For the text-containing cell, return its midpoint in [X, Y] coordinate format. 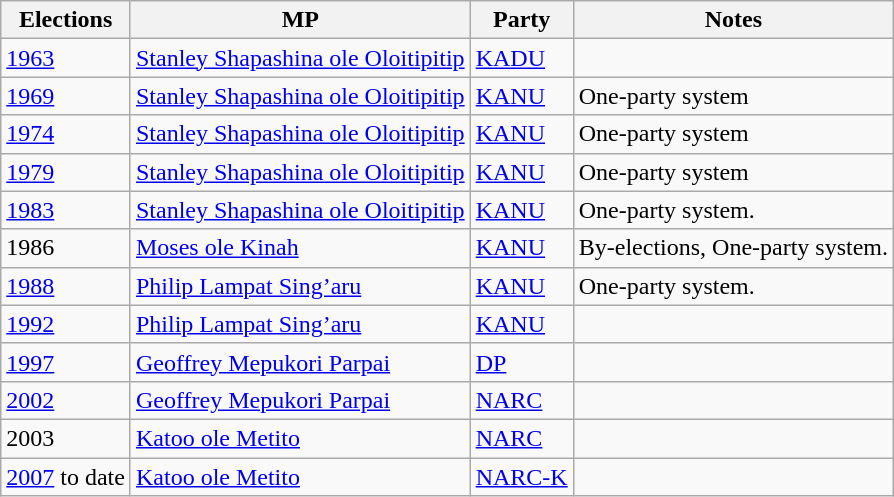
1997 [66, 362]
By-elections, One-party system. [733, 248]
1983 [66, 210]
KADU [522, 58]
Elections [66, 20]
1969 [66, 96]
2002 [66, 400]
1992 [66, 324]
Moses ole Kinah [300, 248]
1974 [66, 134]
Notes [733, 20]
2007 to date [66, 477]
2003 [66, 438]
NARC-K [522, 477]
1988 [66, 286]
1986 [66, 248]
MP [300, 20]
1979 [66, 172]
DP [522, 362]
1963 [66, 58]
Party [522, 20]
